Search for the cell housing the specified text and yield its [X, Y] center coordinate. 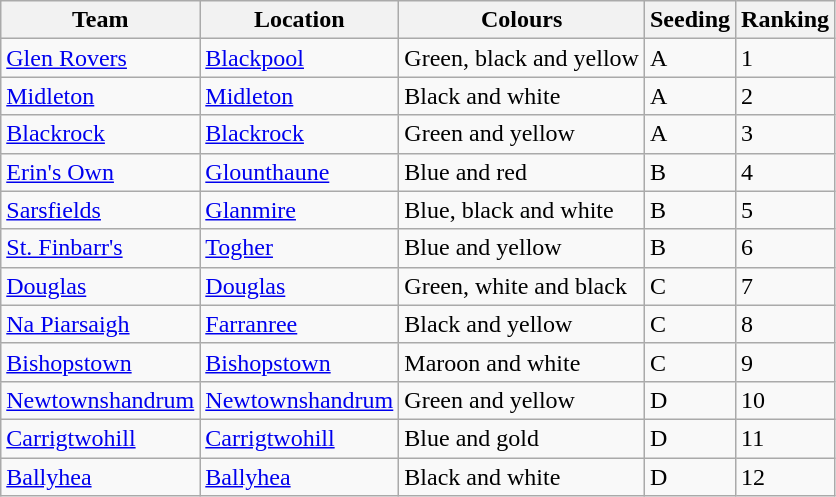
Togher [300, 248]
Glanmire [300, 210]
Blackpool [300, 58]
9 [786, 362]
7 [786, 286]
Black and yellow [522, 324]
2 [786, 96]
3 [786, 134]
Sarsfields [100, 210]
Blue and red [522, 172]
Glounthaune [300, 172]
12 [786, 477]
Seeding [690, 20]
6 [786, 248]
Maroon and white [522, 362]
Colours [522, 20]
1 [786, 58]
Glen Rovers [100, 58]
5 [786, 210]
St. Finbarr's [100, 248]
Blue, black and white [522, 210]
11 [786, 438]
Blue and gold [522, 438]
Blue and yellow [522, 248]
Green, white and black [522, 286]
8 [786, 324]
4 [786, 172]
Ranking [786, 20]
Team [100, 20]
Farranree [300, 324]
Location [300, 20]
Erin's Own [100, 172]
Na Piarsaigh [100, 324]
10 [786, 400]
Green, black and yellow [522, 58]
